Return the (x, y) coordinate for the center point of the cell that contains the specified text.  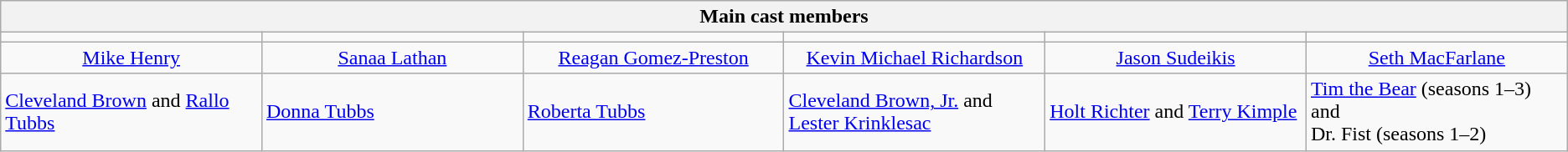
Cleveland Brown and Rallo Tubbs (132, 112)
Mike Henry (132, 58)
Kevin Michael Richardson (915, 58)
Jason Sudeikis (1176, 58)
Tim the Bear (seasons 1–3) andDr. Fist (seasons 1–2) (1436, 112)
Holt Richter and Terry Kimple (1176, 112)
Donna Tubbs (392, 112)
Seth MacFarlane (1436, 58)
Main cast members (784, 17)
Reagan Gomez-Preston (653, 58)
Sanaa Lathan (392, 58)
Cleveland Brown, Jr. and Lester Krinklesac (915, 112)
Roberta Tubbs (653, 112)
